Provide the [x, y] coordinate of the cell's center where the given text is located.  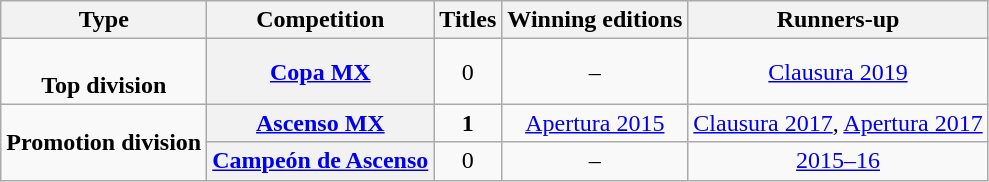
Winning editions [595, 20]
Promotion division [104, 142]
Clausura 2019 [838, 72]
Clausura 2017, Apertura 2017 [838, 123]
2015–16 [838, 161]
Campeón de Ascenso [320, 161]
Apertura 2015 [595, 123]
Ascenso MX [320, 123]
Titles [468, 20]
Runners-up [838, 20]
Top division [104, 72]
Type [104, 20]
1 [468, 123]
Competition [320, 20]
Copa MX [320, 72]
